Determine the [x, y] coordinate at the center of the cell enclosing the given text.  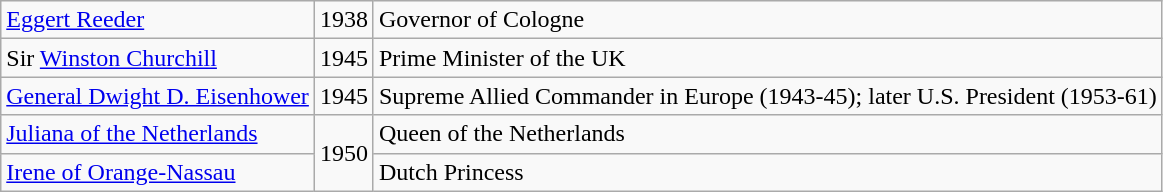
Sir Winston Churchill [158, 58]
Eggert Reeder [158, 20]
Dutch Princess [768, 172]
1950 [344, 153]
1938 [344, 20]
Queen of the Netherlands [768, 134]
Prime Minister of the UK [768, 58]
General Dwight D. Eisenhower [158, 96]
Irene of Orange-Nassau [158, 172]
Supreme Allied Commander in Europe (1943-45); later U.S. President (1953-61) [768, 96]
Governor of Cologne [768, 20]
Juliana of the Netherlands [158, 134]
